Extract the (X, Y) coordinate from the center of the cell holding the provided text.  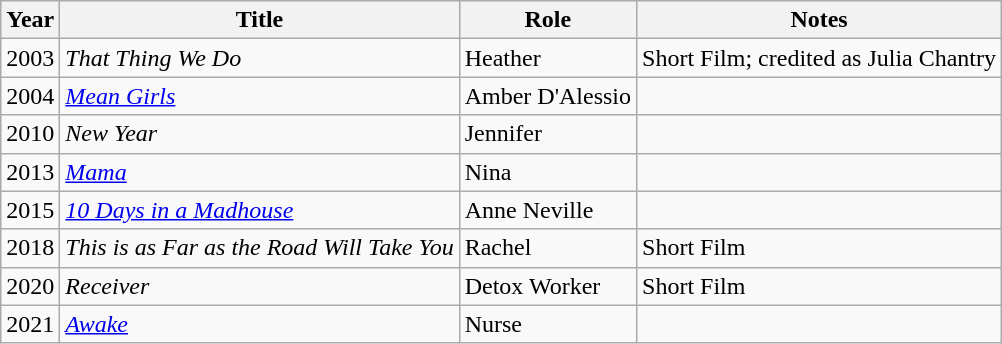
Notes (820, 20)
Short Film; credited as Julia Chantry (820, 58)
This is as Far as the Road Will Take You (260, 248)
New Year (260, 134)
Title (260, 20)
2010 (30, 134)
Nina (548, 172)
2021 (30, 324)
2003 (30, 58)
2015 (30, 210)
2020 (30, 286)
That Thing We Do (260, 58)
Rachel (548, 248)
Heather (548, 58)
Amber D'Alessio (548, 96)
2004 (30, 96)
Awake (260, 324)
Mean Girls (260, 96)
Jennifer (548, 134)
2018 (30, 248)
Nurse (548, 324)
Role (548, 20)
10 Days in a Madhouse (260, 210)
Receiver (260, 286)
Mama (260, 172)
Detox Worker (548, 286)
2013 (30, 172)
Year (30, 20)
Anne Neville (548, 210)
